Identify which cell holds the provided text, then report its [x, y] central coordinate. 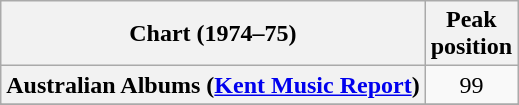
Peakposition [471, 34]
Australian Albums (Kent Music Report) [213, 85]
99 [471, 85]
Chart (1974–75) [213, 34]
